Return [X, Y] of the center of cell containing provided text 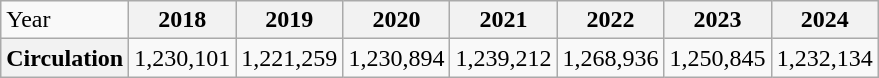
Circulation [65, 58]
1,250,845 [718, 58]
2022 [610, 20]
2019 [290, 20]
1,230,101 [182, 58]
1,221,259 [290, 58]
2021 [504, 20]
2020 [396, 20]
1,232,134 [824, 58]
1,268,936 [610, 58]
1,239,212 [504, 58]
2024 [824, 20]
2023 [718, 20]
2018 [182, 20]
1,230,894 [396, 58]
Year [65, 20]
